Capture the cell that displays the provided text and extract its (X, Y) central coordinate. 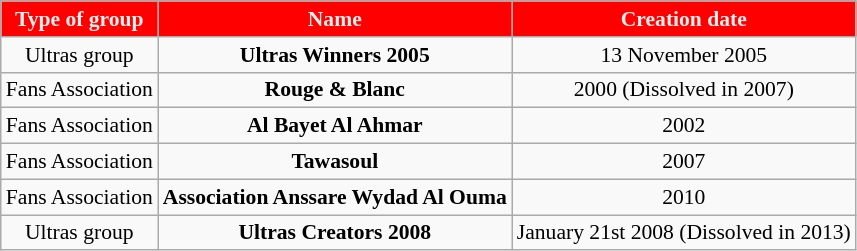
Al Bayet Al Ahmar (335, 126)
Rouge & Blanc (335, 90)
2000 (Dissolved in 2007) (684, 90)
Creation date (684, 19)
Name (335, 19)
Type of group (80, 19)
Association Anssare Wydad Al Ouma (335, 197)
Tawasoul (335, 162)
2002 (684, 126)
2007 (684, 162)
Ultras Creators 2008 (335, 233)
2010 (684, 197)
January 21st 2008 (Dissolved in 2013) (684, 233)
13 November 2005 (684, 55)
Ultras Winners 2005 (335, 55)
